Find where the given text appears and provide that cell's center as [X, Y] coordinate. 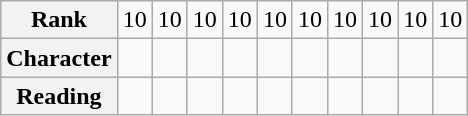
Reading [59, 96]
Rank [59, 20]
Character [59, 58]
